Determine the [X, Y] coordinate at the center of the cell enclosing the given text.  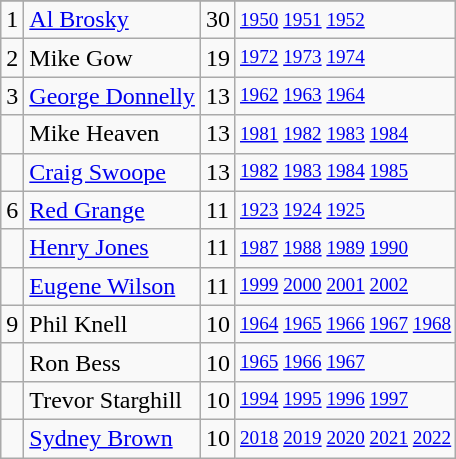
3 [12, 96]
30 [218, 20]
Red Grange [112, 210]
Mike Heaven [112, 134]
Sydney Brown [112, 438]
1962 1963 1964 [345, 96]
1923 1924 1925 [345, 210]
Eugene Wilson [112, 286]
1965 1966 1967 [345, 362]
Henry Jones [112, 248]
Trevor Starghill [112, 400]
1981 1982 1983 1984 [345, 134]
6 [12, 210]
Craig Swoope [112, 172]
Al Brosky [112, 20]
George Donnelly [112, 96]
1 [12, 20]
2018 2019 2020 2021 2022 [345, 438]
1987 1988 1989 1990 [345, 248]
1964 1965 1966 1967 1968 [345, 324]
1982 1983 1984 1985 [345, 172]
Phil Knell [112, 324]
1994 1995 1996 1997 [345, 400]
2 [12, 58]
Ron Bess [112, 362]
1999 2000 2001 2002 [345, 286]
1972 1973 1974 [345, 58]
19 [218, 58]
Mike Gow [112, 58]
1950 1951 1952 [345, 20]
9 [12, 324]
